Find where the given text appears and provide that cell's center as (X, Y) coordinate. 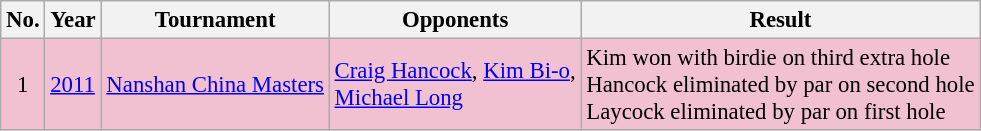
Opponents (455, 20)
Result (780, 20)
1 (23, 85)
2011 (73, 85)
No. (23, 20)
Year (73, 20)
Nanshan China Masters (215, 85)
Craig Hancock, Kim Bi-o, Michael Long (455, 85)
Kim won with birdie on third extra holeHancock eliminated by par on second holeLaycock eliminated by par on first hole (780, 85)
Tournament (215, 20)
